For the text-containing cell, return its midpoint in [X, Y] coordinate format. 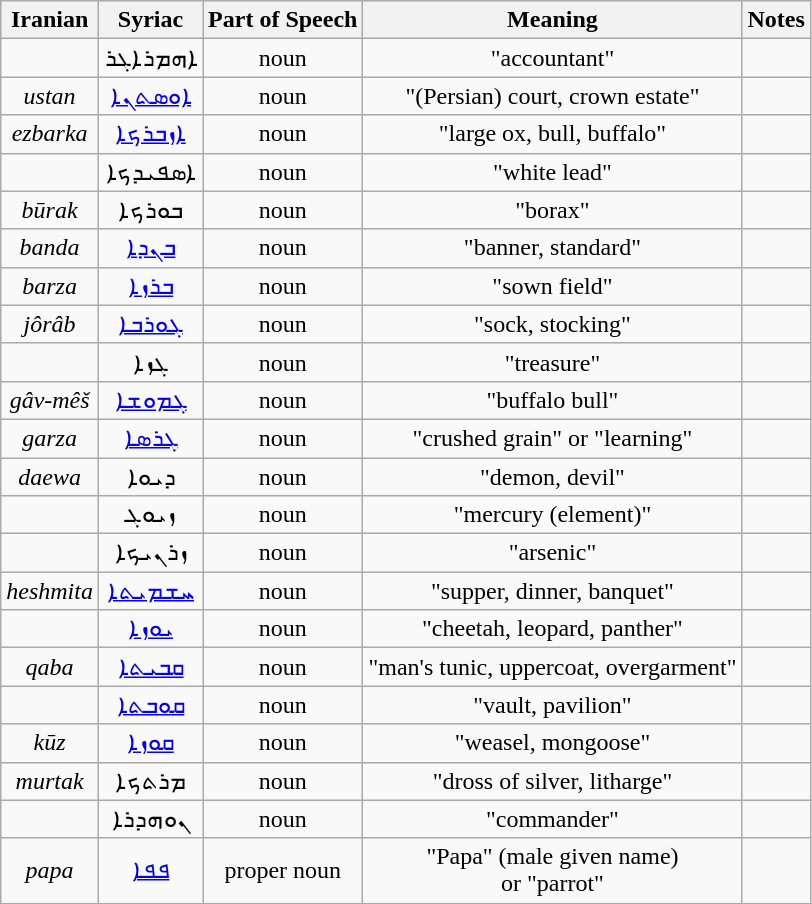
banda [50, 248]
"Papa" (male given name)or "parrot" [552, 870]
"vault, pavilion" [552, 705]
heshmita [50, 591]
"supper, dinner, banquet" [552, 591]
ܐܗܡܪܐܓܪ [150, 58]
ܒܪܙܐ [150, 286]
ܐܘܣܬܢܐ [150, 96]
daewa [50, 477]
ܝܘܙܐ [150, 629]
"weasel, mongoose" [552, 743]
"sown field" [552, 286]
ܒܢܕܐ [150, 248]
ܩܘܙܐ [150, 743]
ܙܝܘܓ [150, 515]
ܓܡܘܫܐ [150, 400]
ܓܙܐ [150, 362]
jôrâb [50, 324]
papa [50, 870]
Part of Speech [283, 20]
ܒܘܪܟܐ [150, 210]
Syriac [150, 20]
ܐܣܦܝܕܟܐ [150, 172]
ܢܘܗܕܪܐ [150, 819]
gâv-mêš [50, 400]
kūz [50, 743]
"banner, standard" [552, 248]
"accountant" [552, 58]
"man's tunic, uppercoat, overgarment" [552, 667]
"demon, devil" [552, 477]
ܩܘܒܬܐ [150, 705]
Iranian [50, 20]
ܩܒܝܬܐ [150, 667]
barza [50, 286]
"(Persian) court, crown estate" [552, 96]
"treasure" [552, 362]
ܐܙܒܪܟܐ [150, 134]
"arsenic" [552, 553]
"cheetah, leopard, panther" [552, 629]
ezbarka [50, 134]
ܓܪܣܐ [150, 438]
Meaning [552, 20]
ܓܘܪܒܐ [150, 324]
murtak [50, 781]
ܚܫܡܝܬܐ [150, 591]
qaba [50, 667]
būrak [50, 210]
"buffalo bull" [552, 400]
ܕܝܘܐ [150, 477]
"crushed grain" or "learning" [552, 438]
ustan [50, 96]
ܦܦܐ [150, 870]
"borax" [552, 210]
"mercury (element)" [552, 515]
"white lead" [552, 172]
"large ox, bull, buffalo" [552, 134]
ܡܪܬܟܐ [150, 781]
garza [50, 438]
Notes [776, 20]
"commander" [552, 819]
ܙܪܢܝܟܐ [150, 553]
"sock, stocking" [552, 324]
"dross of silver, litharge" [552, 781]
proper noun [283, 870]
